Output the (x, y) coordinate of the center of the cell containing the given text.  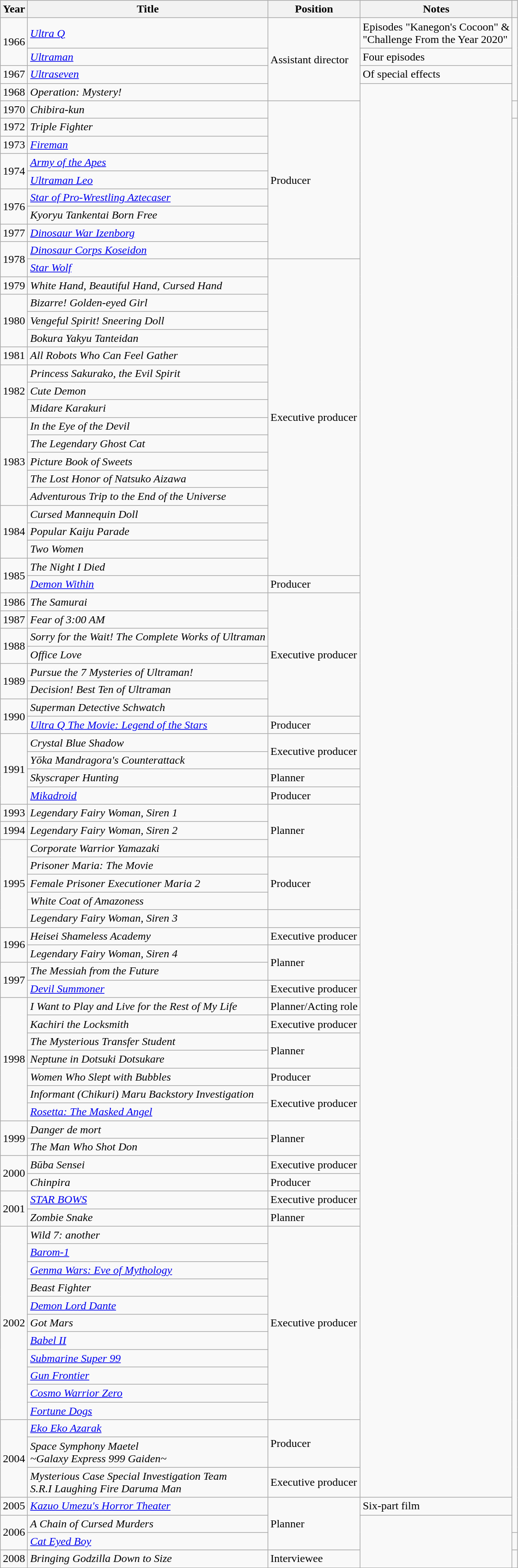
Eko Eko Azarak (148, 1428)
1972 (14, 127)
1978 (14, 259)
1990 (14, 716)
In the Eye of the Devil (148, 426)
Rosetta: The Masked Angel (148, 1112)
Six-part film (436, 1506)
Babel II (148, 1340)
Army of the Apes (148, 162)
Women Who Slept with Bubbles (148, 1077)
Of special effects (436, 74)
Cosmo Warrior Zero (148, 1393)
Adventurous Trip to the End of the Universe (148, 496)
White Hand, Beautiful Hand, Cursed Hand (148, 286)
1991 (14, 769)
Cat Eyed Boy (148, 1541)
Fear of 3:00 AM (148, 620)
Planner/Acting role (314, 1006)
Ultraman (148, 57)
1988 (14, 646)
2002 (14, 1323)
1986 (14, 602)
Legendary Fairy Woman, Siren 3 (148, 918)
Superman Detective Schwatch (148, 707)
Picture Book of Sweets (148, 461)
2006 (14, 1532)
Assistant director (314, 59)
Four episodes (436, 57)
1984 (14, 532)
Corporate Warrior Yamazaki (148, 848)
Bringing Godzilla Down to Size (148, 1559)
I Want to Play and Live for the Rest of My Life (148, 1006)
Bizarre! Golden-eyed Girl (148, 303)
1973 (14, 145)
The Legendary Ghost Cat (148, 444)
Yōka Mandragora's Counterattack (148, 760)
Title (148, 9)
1974 (14, 171)
Year (14, 9)
Zombie Snake (148, 1217)
Kyoryu Tankentai Born Free (148, 215)
Chinpira (148, 1182)
Dinosaur War Izenborg (148, 232)
Dinosaur Corps Koseidon (148, 250)
Notes (436, 9)
Decision! Best Ten of Ultraman (148, 690)
Midare Karakuri (148, 408)
Gun Frontier (148, 1376)
Heisei Shameless Academy (148, 936)
Beast Fighter (148, 1288)
1985 (14, 576)
Vengeful Spirit! Sneering Doll (148, 321)
1981 (14, 356)
Genma Wars: Eve of Mythology (148, 1270)
Crystal Blue Shadow (148, 742)
Popular Kaiju Parade (148, 532)
Legendary Fairy Woman, Siren 2 (148, 831)
The Samurai (148, 602)
Cute Demon (148, 391)
White Coat of Amazoness (148, 901)
1989 (14, 681)
Got Mars (148, 1323)
1994 (14, 831)
Fireman (148, 145)
Princess Sakurako, the Evil Spirit (148, 373)
Sorry for the Wait! The Complete Works of Ultraman (148, 637)
2005 (14, 1506)
All Robots Who Can Feel Gather (148, 356)
Star of Pro-Wrestling Aztecaser (148, 197)
Cursed Mannequin Doll (148, 514)
The Lost Honor of Natsuko Aizawa (148, 479)
2000 (14, 1173)
Pursue the 7 Mysteries of Ultraman! (148, 672)
Neptune in Dotsuki Dotsukare (148, 1059)
Skyscraper Hunting (148, 778)
1999 (14, 1138)
Būba Sensei (148, 1165)
Submarine Super 99 (148, 1358)
1980 (14, 321)
Kazuo Umezu's Horror Theater (148, 1506)
1968 (14, 92)
2001 (14, 1209)
STAR BOWS (148, 1200)
1993 (14, 813)
1967 (14, 74)
1983 (14, 461)
Fortune Dogs (148, 1411)
1987 (14, 620)
Wild 7: another (148, 1235)
Operation: Mystery! (148, 92)
The Night I Died (148, 567)
1979 (14, 286)
Legendary Fairy Woman, Siren 4 (148, 954)
Episodes "Kanegon's Cocoon" &"Challenge From the Year 2020" (436, 33)
Mikadroid (148, 795)
Position (314, 9)
2008 (14, 1559)
Space Symphony Maetel~Galaxy Express 999 Gaiden~ (148, 1453)
Kachiri the Locksmith (148, 1024)
1970 (14, 109)
Mysterious Case Special Investigation TeamS.R.I Laughing Fire Daruma Man (148, 1482)
1995 (14, 883)
Ultraman Leo (148, 180)
The Messiah from the Future (148, 971)
Star Wolf (148, 268)
Barom-1 (148, 1252)
The Mysterious Transfer Student (148, 1041)
Female Prisoner Executioner Maria 2 (148, 883)
1998 (14, 1059)
1982 (14, 391)
Devil Summoner (148, 989)
Interviewee (314, 1559)
Demon Within (148, 584)
Informant (Chikuri) Maru Backstory Investigation (148, 1094)
Prisoner Maria: The Movie (148, 866)
1997 (14, 980)
Bokura Yakyu Tanteidan (148, 338)
Demon Lord Dante (148, 1305)
Ultra Q The Movie: Legend of the Stars (148, 725)
1996 (14, 945)
1966 (14, 42)
Chibira-kun (148, 109)
1976 (14, 206)
Triple Fighter (148, 127)
Legendary Fairy Woman, Siren 1 (148, 813)
Office Love (148, 655)
Danger de mort (148, 1130)
Ultra Q (148, 33)
Ultraseven (148, 74)
2004 (14, 1459)
1977 (14, 232)
A Chain of Cursed Murders (148, 1524)
Two Women (148, 549)
The Man Who Shot Don (148, 1147)
